Pinpoint the cell where the given text exists, returning its (x, y) midpoint coordinate. 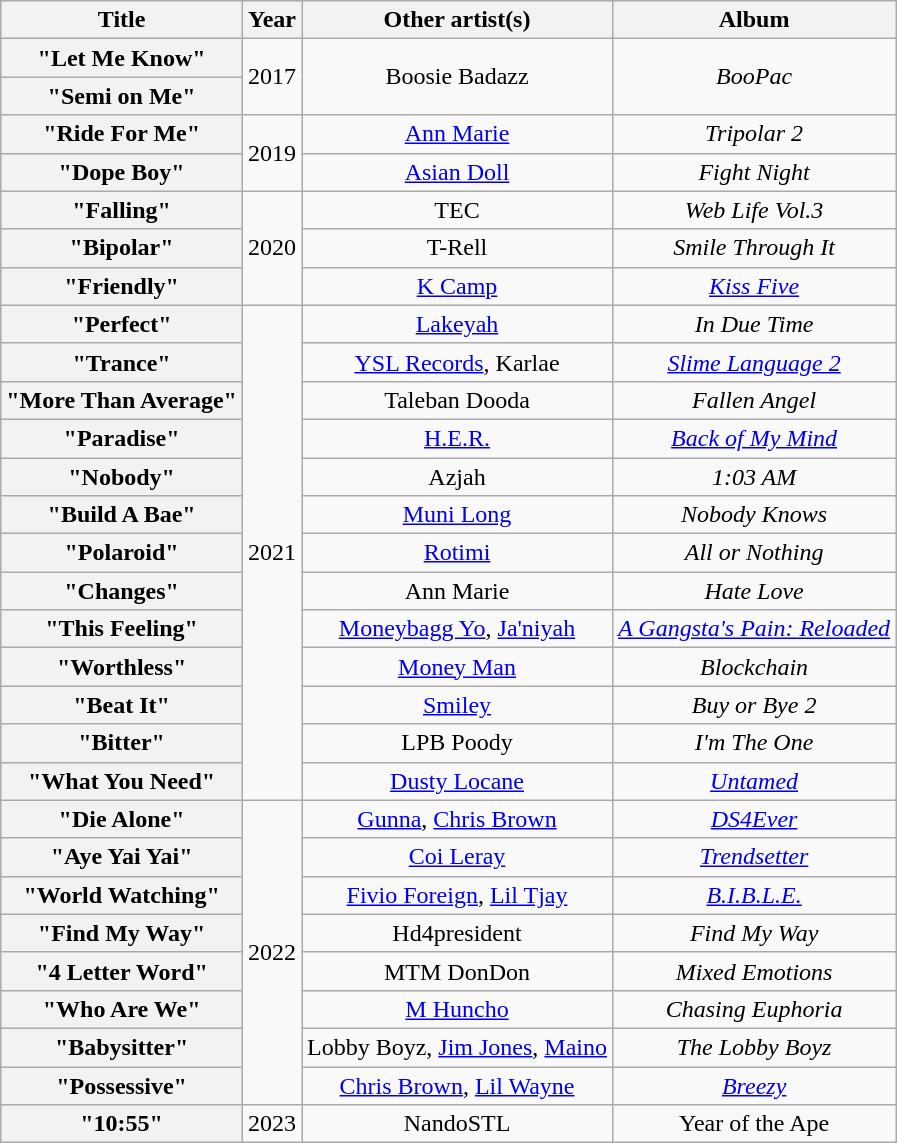
"Falling" (122, 210)
"Nobody" (122, 477)
"Possessive" (122, 1085)
Taleban Dooda (458, 400)
"Babysitter" (122, 1047)
Mixed Emotions (754, 971)
"More Than Average" (122, 400)
"Changes" (122, 591)
NandoSTL (458, 1124)
"4 Letter Word" (122, 971)
2020 (272, 248)
Boosie Badazz (458, 77)
YSL Records, Karlae (458, 362)
Year (272, 20)
"What You Need" (122, 781)
"World Watching" (122, 895)
LPB Poody (458, 743)
Smiley (458, 705)
Coi Leray (458, 857)
Nobody Knows (754, 515)
DS4Ever (754, 819)
2017 (272, 77)
Breezy (754, 1085)
"Polaroid" (122, 553)
I'm The One (754, 743)
"Perfect" (122, 324)
T-Rell (458, 248)
Azjah (458, 477)
Dusty Locane (458, 781)
2019 (272, 153)
"Friendly" (122, 286)
The Lobby Boyz (754, 1047)
Tripolar 2 (754, 134)
Lobby Boyz, Jim Jones, Maino (458, 1047)
Fivio Foreign, Lil Tjay (458, 895)
Smile Through It (754, 248)
Find My Way (754, 933)
"Paradise" (122, 438)
BooPac (754, 77)
Other artist(s) (458, 20)
"Beat It" (122, 705)
Chris Brown, Lil Wayne (458, 1085)
"Aye Yai Yai" (122, 857)
Fallen Angel (754, 400)
2022 (272, 952)
K Camp (458, 286)
Slime Language 2 (754, 362)
B.I.B.L.E. (754, 895)
Kiss Five (754, 286)
Money Man (458, 667)
1:03 AM (754, 477)
Buy or Bye 2 (754, 705)
"10:55" (122, 1124)
2021 (272, 552)
"Bipolar" (122, 248)
A Gangsta's Pain: Reloaded (754, 629)
"Ride For Me" (122, 134)
TEC (458, 210)
"Let Me Know" (122, 58)
Moneybagg Yo, Ja'niyah (458, 629)
Hate Love (754, 591)
"Trance" (122, 362)
MTM DonDon (458, 971)
Blockchain (754, 667)
Untamed (754, 781)
H.E.R. (458, 438)
"Die Alone" (122, 819)
"Worthless" (122, 667)
"Bitter" (122, 743)
Lakeyah (458, 324)
Trendsetter (754, 857)
Year of the Ape (754, 1124)
Web Life Vol.3 (754, 210)
Album (754, 20)
"Build A Bae" (122, 515)
Fight Night (754, 172)
Title (122, 20)
"Semi on Me" (122, 96)
Muni Long (458, 515)
All or Nothing (754, 553)
"Who Are We" (122, 1009)
Rotimi (458, 553)
Asian Doll (458, 172)
2023 (272, 1124)
"Find My Way" (122, 933)
"Dope Boy" (122, 172)
Back of My Mind (754, 438)
Gunna, Chris Brown (458, 819)
"This Feeling" (122, 629)
Chasing Euphoria (754, 1009)
M Huncho (458, 1009)
In Due Time (754, 324)
Hd4president (458, 933)
